Output the [x, y] coordinate of the center of the cell containing the given text.  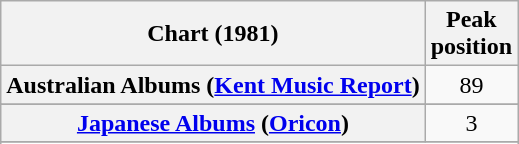
Japanese Albums (Oricon) [213, 123]
Australian Albums (Kent Music Report) [213, 85]
Peakposition [471, 34]
3 [471, 123]
89 [471, 85]
Chart (1981) [213, 34]
